Pinpoint the cell where the given text exists, returning its (x, y) midpoint coordinate. 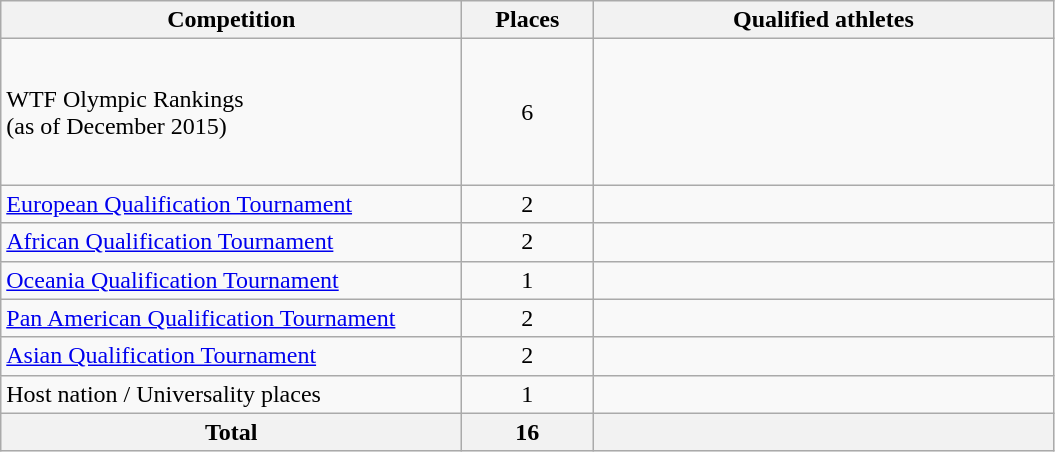
Places (528, 20)
6 (528, 112)
16 (528, 432)
Qualified athletes (824, 20)
African Qualification Tournament (232, 242)
Pan American Qualification Tournament (232, 318)
Asian Qualification Tournament (232, 356)
Oceania Qualification Tournament (232, 280)
WTF Olympic Rankings(as of December 2015) (232, 112)
Total (232, 432)
Competition (232, 20)
European Qualification Tournament (232, 204)
Host nation / Universality places (232, 394)
